For the text-containing cell, return its midpoint in (X, Y) coordinate format. 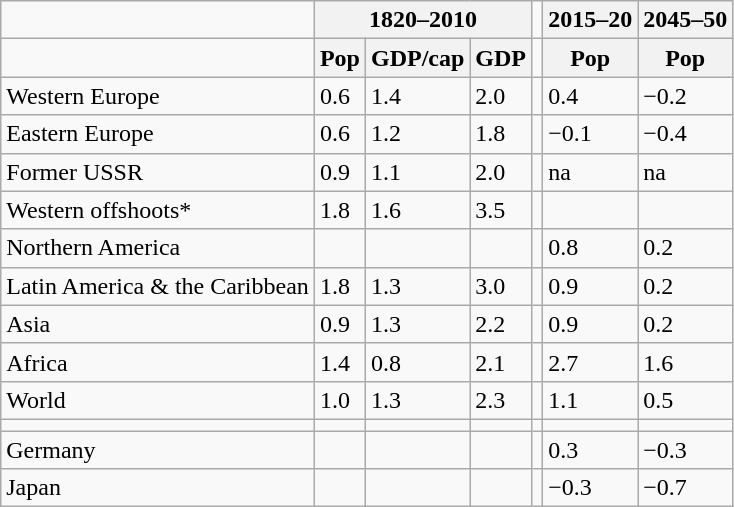
Western offshoots* (158, 210)
0.5 (686, 400)
2.3 (501, 400)
−0.4 (686, 134)
−0.1 (590, 134)
−0.7 (686, 488)
0.3 (590, 449)
Germany (158, 449)
3.0 (501, 286)
2015–20 (590, 20)
3.5 (501, 210)
1.0 (340, 400)
1.2 (417, 134)
1820–2010 (422, 20)
Latin America & the Caribbean (158, 286)
2.7 (590, 362)
Western Europe (158, 96)
Japan (158, 488)
GDP/cap (417, 58)
2.2 (501, 324)
Northern America (158, 248)
0.4 (590, 96)
2045–50 (686, 20)
GDP (501, 58)
Asia (158, 324)
Eastern Europe (158, 134)
−0.2 (686, 96)
World (158, 400)
Africa (158, 362)
2.1 (501, 362)
Former USSR (158, 172)
